For the text-containing cell, return its midpoint in (x, y) coordinate format. 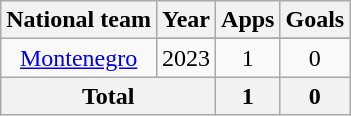
2023 (186, 58)
National team (79, 20)
Apps (248, 20)
Goals (315, 20)
Year (186, 20)
Montenegro (79, 58)
Total (108, 96)
